Identify which cell holds the provided text, then report its (x, y) central coordinate. 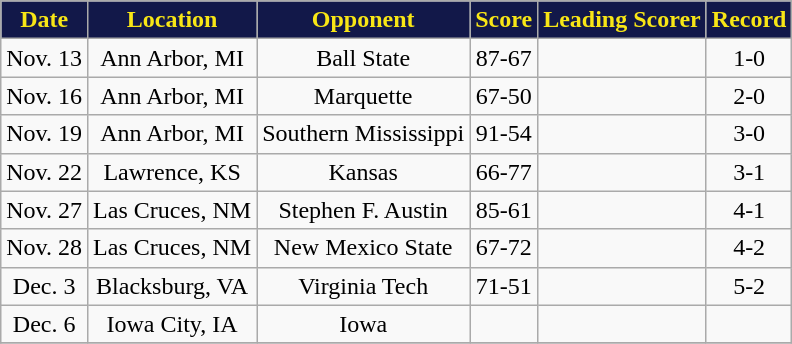
Location (172, 20)
66-77 (504, 172)
Nov. 19 (44, 134)
67-50 (504, 96)
87-67 (504, 58)
Nov. 22 (44, 172)
91-54 (504, 134)
Marquette (364, 96)
Leading Scorer (622, 20)
Dec. 6 (44, 324)
85-61 (504, 210)
Opponent (364, 20)
Date (44, 20)
Kansas (364, 172)
71-51 (504, 286)
Dec. 3 (44, 286)
Nov. 13 (44, 58)
Iowa City, IA (172, 324)
3-1 (749, 172)
Lawrence, KS (172, 172)
Southern Mississippi (364, 134)
67-72 (504, 248)
Score (504, 20)
Nov. 28 (44, 248)
New Mexico State (364, 248)
Virginia Tech (364, 286)
Nov. 27 (44, 210)
1-0 (749, 58)
Blacksburg, VA (172, 286)
3-0 (749, 134)
Record (749, 20)
Ball State (364, 58)
Nov. 16 (44, 96)
4-1 (749, 210)
Iowa (364, 324)
Stephen F. Austin (364, 210)
4-2 (749, 248)
5-2 (749, 286)
2-0 (749, 96)
